Provide the [X, Y] coordinate of the cell's center where the given text is located.  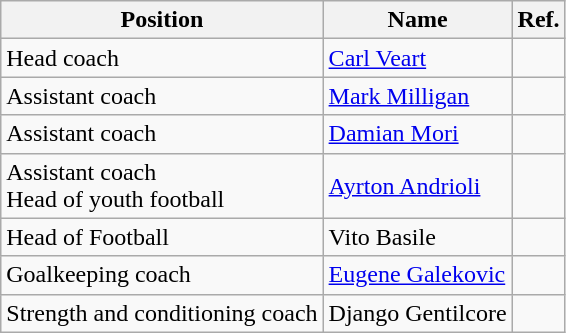
Vito Basile [418, 237]
Ref. [538, 20]
Mark Milligan [418, 96]
Head of Football [162, 237]
Position [162, 20]
Eugene Galekovic [418, 275]
Damian Mori [418, 134]
Assistant coachHead of youth football [162, 186]
Ayrton Andrioli [418, 186]
Carl Veart [418, 58]
Goalkeeping coach [162, 275]
Django Gentilcore [418, 313]
Head coach [162, 58]
Strength and conditioning coach [162, 313]
Name [418, 20]
